Pinpoint the cell where the given text exists, returning its (x, y) midpoint coordinate. 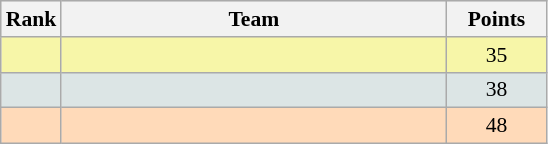
Team (254, 19)
48 (496, 126)
35 (496, 55)
38 (496, 90)
Points (496, 19)
Rank (32, 19)
